Determine the [x, y] coordinate at the center of the cell enclosing the given text.  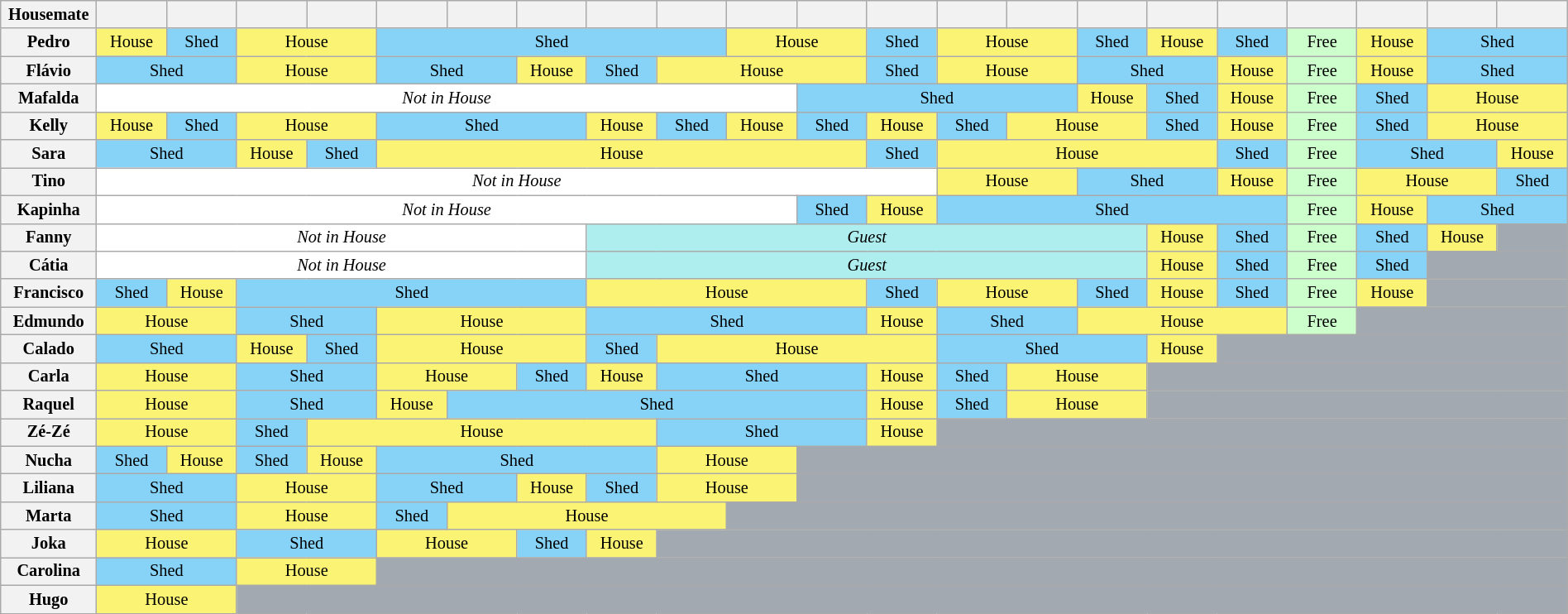
Liliana [49, 487]
Marta [49, 516]
Flávio [49, 70]
Sara [49, 154]
Calado [49, 348]
Raquel [49, 405]
Cátia [49, 265]
Tino [49, 181]
Nucha [49, 460]
Kapinha [49, 209]
Edmundo [49, 321]
Francisco [49, 293]
Joka [49, 544]
Hugo [49, 599]
Mafalda [49, 98]
Carolina [49, 571]
Kelly [49, 126]
Pedro [49, 42]
Zé-Zé [49, 432]
Fanny [49, 237]
Carla [49, 377]
Housemate [49, 14]
